Capture the cell that displays the provided text and extract its [X, Y] central coordinate. 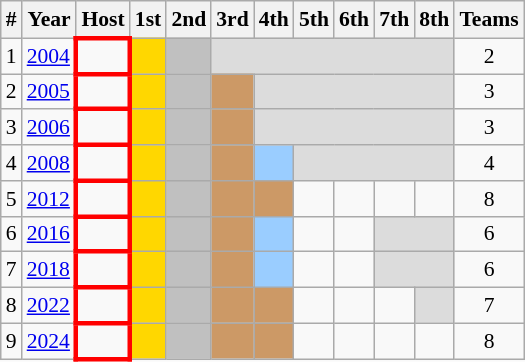
Teams [488, 20]
5th [314, 20]
2nd [188, 20]
3rd [232, 20]
4th [274, 20]
2008 [50, 163]
2005 [50, 92]
2012 [50, 199]
1 [12, 56]
2016 [50, 234]
# [12, 20]
5 [12, 199]
Host [102, 20]
9 [12, 341]
7th [394, 20]
1st [148, 20]
Year [50, 20]
2024 [50, 341]
2022 [50, 306]
8th [434, 20]
6th [354, 20]
2006 [50, 128]
2018 [50, 270]
2004 [50, 56]
